Find where the given text appears and provide that cell's center as (x, y) coordinate. 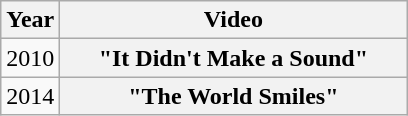
Video (234, 20)
2010 (30, 58)
Year (30, 20)
2014 (30, 96)
"The World Smiles" (234, 96)
"It Didn't Make a Sound" (234, 58)
